Capture the cell that displays the provided text and extract its [x, y] central coordinate. 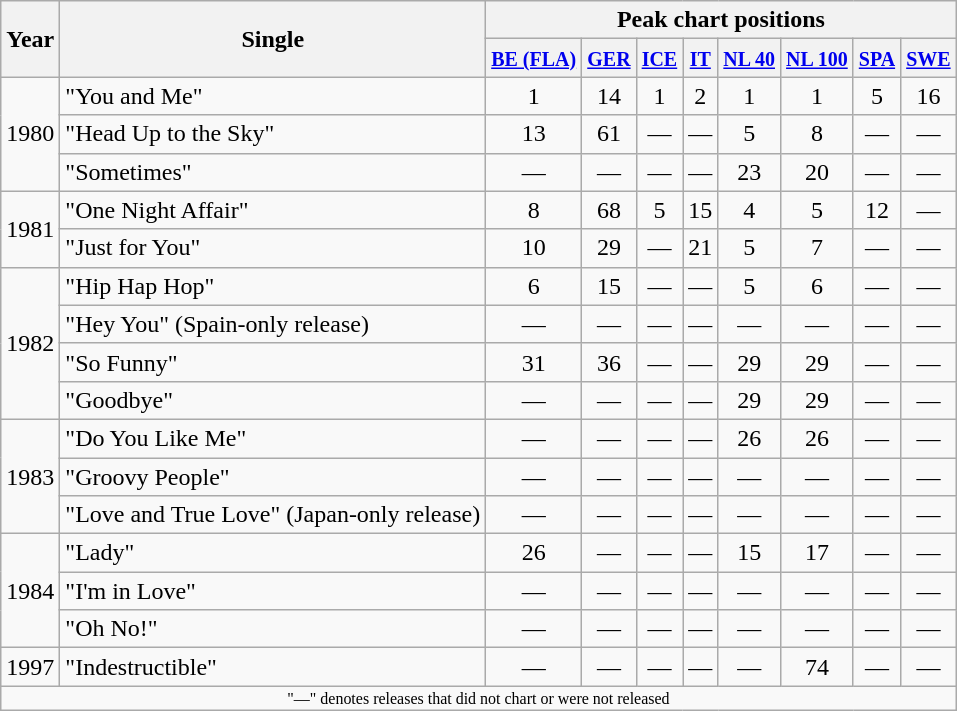
NL 100 [818, 58]
4 [750, 210]
GER [609, 58]
36 [609, 362]
"So Funny" [273, 362]
1997 [30, 667]
"I'm in Love" [273, 591]
1984 [30, 591]
1981 [30, 229]
IT [700, 58]
NL 40 [750, 58]
"Oh No!" [273, 629]
"Love and True Love" (Japan-only release) [273, 515]
"Groovy People" [273, 477]
10 [534, 248]
16 [929, 96]
74 [818, 667]
13 [534, 134]
7 [818, 248]
12 [876, 210]
SWE [929, 58]
"Hey You" (Spain-only release) [273, 324]
14 [609, 96]
"Head Up to the Sky" [273, 134]
"One Night Affair" [273, 210]
68 [609, 210]
Year [30, 39]
2 [700, 96]
"Sometimes" [273, 172]
21 [700, 248]
"Lady" [273, 553]
"Just for You" [273, 248]
"—" denotes releases that did not chart or were not released [478, 698]
23 [750, 172]
20 [818, 172]
1980 [30, 134]
31 [534, 362]
1982 [30, 343]
"Indestructible" [273, 667]
"Hip Hap Hop" [273, 286]
Peak chart positions [721, 20]
ICE [660, 58]
1983 [30, 476]
"Do You Like Me" [273, 438]
"You and Me" [273, 96]
SPA [876, 58]
Single [273, 39]
61 [609, 134]
"Goodbye" [273, 400]
17 [818, 553]
BE (FLA) [534, 58]
